Extract the (x, y) coordinate from the center of the cell holding the provided text.  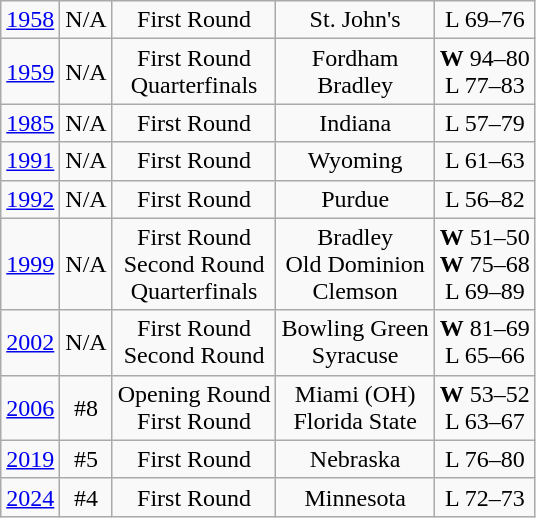
Purdue (355, 199)
Wyoming (355, 161)
L 72–73 (484, 497)
BradleyOld DominionClemson (355, 264)
1999 (30, 264)
1992 (30, 199)
W 51–50W 75–68L 69–89 (484, 264)
L 57–79 (484, 123)
Indiana (355, 123)
1958 (30, 20)
First RoundSecond Round (194, 342)
Miami (OH)Florida State (355, 408)
Nebraska (355, 459)
W 94–80L 77–83 (484, 72)
L 56–82 (484, 199)
Bowling GreenSyracuse (355, 342)
W 81–69L 65–66 (484, 342)
2019 (30, 459)
L 76–80 (484, 459)
First RoundSecond RoundQuarterfinals (194, 264)
L 61–63 (484, 161)
#5 (86, 459)
1959 (30, 72)
2024 (30, 497)
1991 (30, 161)
W 53–52L 63–67 (484, 408)
1985 (30, 123)
#8 (86, 408)
Opening RoundFirst Round (194, 408)
Minnesota (355, 497)
2002 (30, 342)
2006 (30, 408)
St. John's (355, 20)
First RoundQuarterfinals (194, 72)
L 69–76 (484, 20)
#4 (86, 497)
FordhamBradley (355, 72)
